Extract the [x, y] coordinate from the center of the cell holding the provided text.  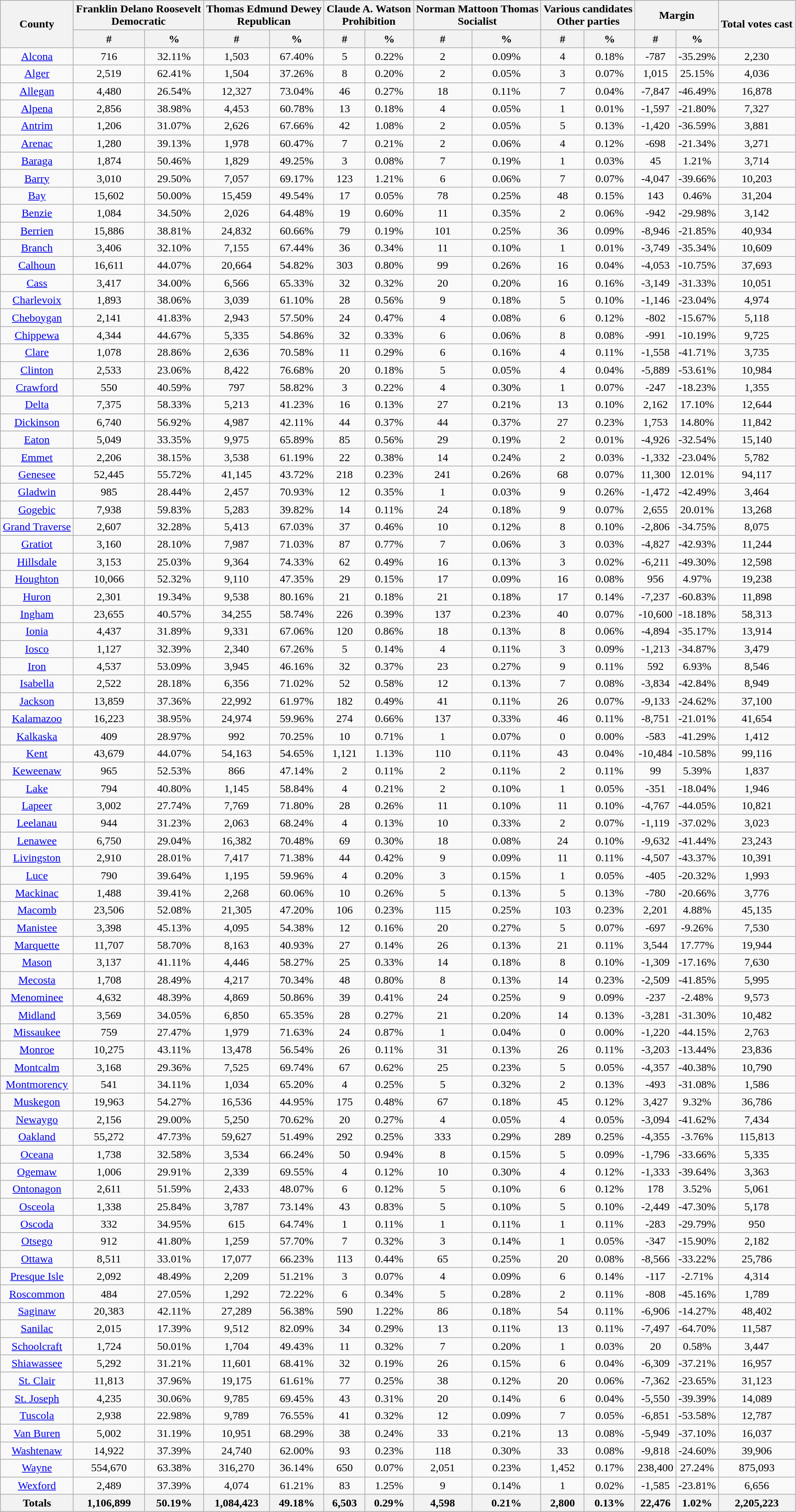
8,422 [237, 370]
14,922 [109, 1451]
3,881 [757, 126]
-24.62% [698, 701]
-34.87% [698, 649]
Alcona [37, 56]
-237 [655, 997]
-787 [655, 56]
78 [443, 196]
7,769 [237, 806]
Dickinson [37, 422]
3,271 [757, 143]
1.13% [389, 753]
-1,220 [655, 1032]
12.01% [698, 474]
1.08% [389, 126]
25.15% [698, 74]
4.88% [698, 910]
759 [109, 1032]
23,836 [757, 1050]
31.21% [174, 1364]
6,740 [109, 422]
-20.32% [698, 876]
1,837 [757, 771]
175 [344, 1102]
550 [109, 387]
39.64% [174, 876]
47.14% [297, 771]
27.24% [698, 1468]
2,301 [109, 597]
Gratiot [37, 544]
Iron [37, 666]
34,255 [237, 614]
332 [109, 1224]
60.06% [297, 893]
-4,926 [655, 440]
61.61% [297, 1381]
Lake [37, 788]
41,654 [757, 718]
41.11% [174, 963]
-41.62% [698, 1120]
-32.54% [698, 440]
5.39% [698, 771]
31.07% [174, 126]
Manistee [37, 928]
-35.29% [698, 56]
-49.30% [698, 562]
28.01% [174, 858]
39.41% [174, 893]
2,489 [109, 1485]
60.66% [297, 230]
Oceana [37, 1154]
Arenac [37, 143]
30.06% [174, 1398]
-4,357 [655, 1067]
52,445 [109, 474]
6,850 [237, 1015]
3,039 [237, 300]
Mecosta [37, 980]
-493 [655, 1085]
15,602 [109, 196]
-247 [655, 387]
58.27% [297, 963]
Grand Traverse [37, 527]
17.39% [174, 1328]
4,074 [237, 1485]
31.19% [174, 1433]
41.23% [297, 405]
-46.49% [698, 91]
6,566 [237, 283]
31.89% [174, 631]
Shiawassee [37, 1364]
2,015 [109, 1328]
590 [344, 1311]
2,607 [109, 527]
716 [109, 56]
Isabella [37, 684]
41.80% [174, 1241]
52.08% [174, 910]
1,259 [237, 1241]
58.84% [297, 788]
3,142 [757, 213]
28.18% [174, 684]
39.13% [174, 143]
10,051 [757, 283]
65.20% [297, 1085]
-351 [655, 788]
-1,558 [655, 353]
32.11% [174, 56]
4,036 [757, 74]
11,300 [655, 474]
1,078 [109, 353]
Cheboygan [37, 318]
2,626 [237, 126]
0.39% [389, 614]
63.38% [174, 1468]
50 [344, 1154]
-35.17% [698, 631]
19,175 [237, 1381]
303 [344, 266]
2,162 [655, 405]
2,201 [655, 910]
13,478 [237, 1050]
794 [109, 788]
2,141 [109, 318]
54.27% [174, 1102]
-44.15% [698, 1032]
2,522 [109, 684]
-5,889 [655, 370]
1,106,899 [109, 1503]
875,093 [757, 1468]
7,155 [237, 248]
39,906 [757, 1451]
Bay [37, 196]
11,898 [757, 597]
-3,749 [655, 248]
Eaton [37, 440]
-7,237 [655, 597]
-1,146 [655, 300]
Saginaw [37, 1311]
1,789 [757, 1294]
8,511 [109, 1259]
24,832 [237, 230]
1,993 [757, 876]
27.05% [174, 1294]
-1,213 [655, 649]
5,049 [109, 440]
-31.08% [698, 1085]
69 [344, 841]
1,280 [109, 143]
4.97% [698, 579]
38.98% [174, 109]
-802 [655, 318]
4,344 [109, 335]
25,786 [757, 1259]
2,209 [237, 1276]
Allegan [37, 91]
1,753 [655, 422]
0.86% [389, 631]
15,459 [237, 196]
52.53% [174, 771]
-9,818 [655, 1451]
9,725 [757, 335]
76.55% [297, 1416]
9,789 [237, 1416]
Ionia [37, 631]
Wayne [37, 1468]
50.00% [174, 196]
31,204 [757, 196]
226 [344, 614]
7,057 [237, 178]
Marquette [37, 945]
3,002 [109, 806]
69.74% [297, 1067]
28.97% [174, 736]
-7,362 [655, 1381]
Delta [37, 405]
1,503 [237, 56]
-41.71% [698, 353]
1,946 [757, 788]
26.54% [174, 91]
42 [344, 126]
1.22% [389, 1311]
-283 [655, 1224]
6.93% [698, 666]
34.05% [174, 1015]
46.16% [297, 666]
11,707 [109, 945]
-21.80% [698, 109]
65.35% [297, 1015]
50.86% [297, 997]
-8,751 [655, 718]
23,655 [109, 614]
3,406 [109, 248]
38.15% [174, 457]
4,480 [109, 91]
13,268 [757, 510]
1,738 [109, 1154]
40.93% [297, 945]
16,878 [757, 91]
3,544 [655, 945]
13,859 [109, 701]
4,437 [109, 631]
Ogemaw [37, 1172]
3,534 [237, 1154]
62 [344, 562]
77 [344, 1381]
1,121 [344, 753]
47.73% [174, 1137]
68.41% [297, 1364]
-1,472 [655, 492]
45,135 [757, 910]
66.23% [297, 1259]
2,655 [655, 510]
-4,767 [655, 806]
55,272 [109, 1137]
-991 [655, 335]
-10.75% [698, 266]
950 [757, 1224]
-15.90% [698, 1241]
Genesee [37, 474]
44.67% [174, 335]
Washtenaw [37, 1451]
-20.66% [698, 893]
7,525 [237, 1067]
2,156 [109, 1120]
Huron [37, 597]
4,446 [237, 963]
70.58% [297, 353]
1,708 [109, 980]
-18.23% [698, 387]
992 [237, 736]
58.74% [297, 614]
10,066 [109, 579]
29.50% [174, 178]
17.10% [698, 405]
-18.04% [698, 788]
53.09% [174, 666]
68 [563, 474]
2,457 [237, 492]
43.11% [174, 1050]
5,413 [237, 527]
44.95% [297, 1102]
61.97% [297, 701]
292 [344, 1137]
6,503 [344, 1503]
0.87% [389, 1032]
61.21% [297, 1485]
2,433 [237, 1189]
10,790 [757, 1067]
-13.44% [698, 1050]
St. Joseph [37, 1398]
0.94% [389, 1154]
Kalamazoo [37, 718]
1,586 [757, 1085]
2,339 [237, 1172]
797 [237, 387]
60.78% [297, 109]
5,178 [757, 1207]
115 [443, 910]
Crawford [37, 387]
965 [109, 771]
37.36% [174, 701]
0.38% [389, 457]
103 [563, 910]
1.02% [698, 1503]
49.25% [297, 161]
51.49% [297, 1137]
241 [443, 474]
Ingham [37, 614]
1,979 [237, 1032]
45.13% [174, 928]
218 [344, 474]
31.23% [174, 823]
7,375 [109, 405]
5,283 [237, 510]
Benzie [37, 213]
-42.93% [698, 544]
1,084 [109, 213]
87 [344, 544]
2,026 [237, 213]
3,153 [109, 562]
-3,281 [655, 1015]
-18.18% [698, 614]
985 [109, 492]
1,206 [109, 126]
106 [344, 910]
3,023 [757, 823]
15,140 [757, 440]
4,869 [237, 997]
19,963 [109, 1102]
0.83% [389, 1207]
19 [344, 213]
10,482 [757, 1015]
38.81% [174, 230]
39 [344, 997]
20,664 [237, 266]
6,356 [237, 684]
22 [344, 457]
69.55% [297, 1172]
9,785 [237, 1398]
48.07% [297, 1189]
58.70% [174, 945]
Ottawa [37, 1259]
Franklin Delano RooseveltDemocratic [138, 16]
51.59% [174, 1189]
34.11% [174, 1085]
3,427 [655, 1102]
5,061 [757, 1189]
316,270 [237, 1468]
54.65% [297, 753]
-53.58% [698, 1416]
Presque Isle [37, 1276]
1,338 [109, 1207]
0.31% [389, 1398]
1,488 [109, 893]
34.50% [174, 213]
-8,946 [655, 230]
1,452 [563, 1468]
3,168 [109, 1067]
Lapeer [37, 806]
115,813 [757, 1137]
23,506 [109, 910]
5,118 [757, 318]
5,002 [109, 1433]
790 [109, 876]
-39.66% [698, 178]
54.86% [297, 335]
-14.27% [698, 1311]
912 [109, 1241]
-2,449 [655, 1207]
-34.75% [698, 527]
-42.84% [698, 684]
Calhoun [37, 266]
Mackinac [37, 893]
3,363 [757, 1172]
-3,094 [655, 1120]
-4,507 [655, 858]
592 [655, 666]
40.57% [174, 614]
12,644 [757, 405]
Van Buren [37, 1433]
-37.02% [698, 823]
31 [443, 1050]
0.71% [389, 736]
Livingston [37, 858]
2,856 [109, 109]
66.24% [297, 1154]
-6,851 [655, 1416]
-45.16% [698, 1294]
Clinton [37, 370]
2,206 [109, 457]
0.62% [389, 1067]
3,417 [109, 283]
55.72% [174, 474]
11,587 [757, 1328]
25.03% [174, 562]
143 [655, 196]
28.44% [174, 492]
67.66% [297, 126]
2,910 [109, 858]
2,051 [443, 1468]
70.34% [297, 980]
Muskegon [37, 1102]
86 [443, 1311]
-41.85% [698, 980]
0.41% [389, 997]
-36.59% [698, 126]
Branch [37, 248]
61.10% [297, 300]
1,724 [109, 1346]
4,314 [757, 1276]
3,479 [757, 649]
37.96% [174, 1381]
76.68% [297, 370]
Gogebic [37, 510]
Clare [37, 353]
-29.79% [698, 1224]
2,636 [237, 353]
40 [563, 614]
944 [109, 823]
-7,847 [655, 91]
3,010 [109, 178]
-5,550 [655, 1398]
-15.67% [698, 318]
38.06% [174, 300]
40,934 [757, 230]
33.35% [174, 440]
85 [344, 440]
12,598 [757, 562]
-21.85% [698, 230]
70.25% [297, 736]
118 [443, 1451]
4,095 [237, 928]
409 [109, 736]
69.45% [297, 1398]
Monroe [37, 1050]
10,203 [757, 178]
16,536 [237, 1102]
10,391 [757, 858]
58,313 [757, 614]
1,006 [109, 1172]
7,630 [757, 963]
-9,133 [655, 701]
Barry [37, 178]
-47.30% [698, 1207]
2,938 [109, 1416]
1,145 [237, 788]
64.48% [297, 213]
15,886 [109, 230]
2,092 [109, 1276]
Oscoda [37, 1224]
72.22% [297, 1294]
8,075 [757, 527]
16,957 [757, 1364]
65 [443, 1259]
-3.76% [698, 1137]
-942 [655, 213]
11,842 [757, 422]
-347 [655, 1241]
7,530 [757, 928]
3,787 [237, 1207]
40.59% [174, 387]
49.18% [297, 1503]
23 [443, 666]
238,400 [655, 1468]
5,292 [109, 1364]
-33.22% [698, 1259]
47.20% [297, 910]
113 [344, 1259]
2,533 [109, 370]
-405 [655, 876]
110 [443, 753]
650 [344, 1468]
274 [344, 718]
93 [344, 1451]
Mason [37, 963]
Emmet [37, 457]
4,235 [109, 1398]
Various candidatesOther parties [588, 16]
54.82% [297, 266]
-5,949 [655, 1433]
St. Clair [37, 1381]
4,598 [443, 1503]
32.39% [174, 649]
19,944 [757, 945]
-10.58% [698, 753]
59,627 [237, 1137]
6,656 [757, 1485]
615 [237, 1224]
67.06% [297, 631]
71.02% [297, 684]
Kent [37, 753]
5,995 [757, 980]
57.70% [297, 1241]
-583 [655, 736]
-6,211 [655, 562]
-44.05% [698, 806]
-1,332 [655, 457]
-21.34% [698, 143]
3,464 [757, 492]
3,945 [237, 666]
Luce [37, 876]
37,693 [757, 266]
Montcalm [37, 1067]
-53.61% [698, 370]
Schoolcraft [37, 1346]
8,546 [757, 666]
52.32% [174, 579]
4,987 [237, 422]
123 [344, 178]
1,084,423 [237, 1503]
Lenawee [37, 841]
74.33% [297, 562]
11,601 [237, 1364]
Norman Mattoon ThomasSocialist [477, 16]
71.63% [297, 1032]
21,305 [237, 910]
-41.29% [698, 736]
23,243 [757, 841]
5,782 [757, 457]
13,914 [757, 631]
23.06% [174, 370]
56.38% [297, 1311]
7,987 [237, 544]
Claude A. WatsonProhibition [369, 16]
54 [563, 1311]
49.54% [297, 196]
57.50% [297, 318]
70.93% [297, 492]
36,786 [757, 1102]
-1,585 [655, 1485]
-43.37% [698, 858]
2,611 [109, 1189]
20,383 [109, 1311]
1,127 [109, 649]
49.43% [297, 1346]
65.89% [297, 440]
Otsego [37, 1241]
2,063 [237, 823]
-780 [655, 893]
36.14% [297, 1468]
Ontonagon [37, 1189]
2,182 [757, 1241]
16,382 [237, 841]
-4,053 [655, 266]
-697 [655, 928]
-9.26% [698, 928]
22,476 [655, 1503]
-21.01% [698, 718]
37.26% [297, 74]
83 [344, 1485]
25.84% [174, 1207]
6,750 [109, 841]
0.48% [389, 1102]
28.10% [174, 544]
34.95% [174, 1224]
20.01% [698, 510]
866 [237, 771]
28.86% [174, 353]
-33.66% [698, 1154]
289 [563, 1137]
12,787 [757, 1416]
-3,834 [655, 684]
9,538 [237, 597]
-4,355 [655, 1137]
52 [344, 684]
67.26% [297, 649]
Gladwin [37, 492]
73.14% [297, 1207]
Midland [37, 1015]
50.19% [174, 1503]
1,978 [237, 143]
-2.48% [698, 997]
82.09% [297, 1328]
-6,309 [655, 1364]
-808 [655, 1294]
29.04% [174, 841]
94,117 [757, 474]
60.47% [297, 143]
31,123 [757, 1381]
16,037 [757, 1433]
9,364 [237, 562]
Thomas Edmund DeweyRepublican [264, 16]
Cass [37, 283]
Macomb [37, 910]
4,974 [757, 300]
56.92% [174, 422]
0.77% [389, 544]
69.17% [297, 178]
-24.60% [698, 1451]
-7,497 [655, 1328]
9.32% [698, 1102]
-4,894 [655, 631]
Menominee [37, 997]
1,704 [237, 1346]
33.01% [174, 1259]
27.74% [174, 806]
39.82% [297, 510]
County [37, 24]
Keweenaw [37, 771]
56.54% [297, 1050]
11,244 [757, 544]
-10.19% [698, 335]
9,110 [237, 579]
3,160 [109, 544]
Jackson [37, 701]
Iosco [37, 649]
48.39% [174, 997]
17.77% [698, 945]
101 [443, 230]
-9,632 [655, 841]
41,145 [237, 474]
12,327 [237, 91]
54,163 [237, 753]
50.01% [174, 1346]
-4,827 [655, 544]
0.66% [389, 718]
2,268 [237, 893]
48,402 [757, 1311]
24,974 [237, 718]
-39.39% [698, 1398]
333 [443, 1137]
1,015 [655, 74]
0.42% [389, 858]
-35.34% [698, 248]
0.47% [389, 318]
58.33% [174, 405]
29.91% [174, 1172]
16,611 [109, 266]
64.74% [297, 1224]
-1,309 [655, 963]
120 [344, 631]
0.28% [506, 1294]
Missaukee [37, 1032]
2,340 [237, 649]
22,992 [237, 701]
40.80% [174, 788]
61.19% [297, 457]
-31.33% [698, 283]
1,292 [237, 1294]
32.58% [174, 1154]
-6,906 [655, 1311]
Roscommon [37, 1294]
9,573 [757, 997]
9,331 [237, 631]
Alpena [37, 109]
37,100 [757, 701]
99,116 [757, 753]
7,434 [757, 1120]
484 [109, 1294]
10,609 [757, 248]
-10,484 [655, 753]
-37.10% [698, 1433]
22.98% [174, 1416]
5,213 [237, 405]
29.36% [174, 1067]
1.25% [389, 1485]
59.83% [174, 510]
Wexford [37, 1485]
0.60% [389, 213]
Osceola [37, 1207]
2,519 [109, 74]
Baraga [37, 161]
29.00% [174, 1120]
14,089 [757, 1398]
10,275 [109, 1050]
68.24% [297, 823]
48.49% [174, 1276]
34 [344, 1328]
-10,600 [655, 614]
Tuscola [37, 1416]
554,670 [109, 1468]
9,512 [237, 1328]
71.80% [297, 806]
-117 [655, 1276]
Total votes cast [757, 24]
41.83% [174, 318]
Montmorency [37, 1085]
10,984 [757, 370]
-8,566 [655, 1259]
14.80% [698, 422]
43.72% [297, 474]
-31.30% [698, 1015]
67.44% [297, 248]
3,569 [109, 1015]
9,975 [237, 440]
2,205,223 [757, 1503]
4,217 [237, 980]
Houghton [37, 579]
Leelanau [37, 823]
178 [655, 1189]
1,195 [237, 876]
47.35% [297, 579]
Margin [677, 16]
2,943 [237, 318]
956 [655, 579]
-1,796 [655, 1154]
541 [109, 1085]
67.40% [297, 56]
38.95% [174, 718]
-39.64% [698, 1172]
Hillsdale [37, 562]
-41.44% [698, 841]
3,735 [757, 353]
1,355 [757, 387]
0.17% [610, 1468]
-64.70% [698, 1328]
43,679 [109, 753]
3,538 [237, 457]
2,763 [757, 1032]
Antrim [37, 126]
-29.98% [698, 213]
-1,333 [655, 1172]
79 [344, 230]
-40.38% [698, 1067]
1,412 [757, 736]
-23.81% [698, 1485]
16,223 [109, 718]
19.34% [174, 597]
51.21% [297, 1276]
-37.21% [698, 1364]
7,938 [109, 510]
65.33% [297, 283]
67.03% [297, 527]
-2,509 [655, 980]
7,417 [237, 858]
-698 [655, 143]
73.04% [297, 91]
68.29% [297, 1433]
3.52% [698, 1189]
28.49% [174, 980]
-42.49% [698, 492]
62.00% [297, 1451]
-2,806 [655, 527]
0.44% [389, 1259]
Alger [37, 74]
7,327 [757, 109]
Chippewa [37, 335]
-1,420 [655, 126]
3,447 [757, 1346]
62.41% [174, 74]
71.38% [297, 858]
10,821 [757, 806]
58.82% [297, 387]
182 [344, 701]
Totals [37, 1503]
-1,597 [655, 109]
Berrien [37, 230]
11,813 [109, 1381]
1,034 [237, 1085]
1,504 [237, 74]
37 [344, 527]
71.03% [297, 544]
2,800 [563, 1503]
-60.83% [698, 597]
4,453 [237, 109]
-17.16% [698, 963]
27,289 [237, 1311]
34.00% [174, 283]
27.47% [174, 1032]
2,230 [757, 56]
24,740 [237, 1451]
32.10% [174, 248]
Kalkaska [37, 736]
3,398 [109, 928]
8,163 [237, 945]
50.46% [174, 161]
3,776 [757, 893]
1,893 [109, 300]
-3,149 [655, 283]
Newaygo [37, 1120]
4,537 [109, 666]
32.28% [174, 527]
3,714 [757, 161]
19,238 [757, 579]
-23.65% [698, 1381]
Sanilac [37, 1328]
54.38% [297, 928]
-1,119 [655, 823]
1,829 [237, 161]
-4,047 [655, 178]
Charlevoix [37, 300]
70.48% [297, 841]
3,137 [109, 963]
1,874 [109, 161]
Oakland [37, 1137]
8,949 [757, 684]
4,632 [109, 997]
70.62% [297, 1120]
-2.71% [698, 1276]
-3,203 [655, 1050]
10,951 [237, 1433]
17,077 [237, 1259]
80.16% [297, 597]
5,250 [237, 1120]
